From the cell containing the given text, extract its center point as (x, y) coordinate. 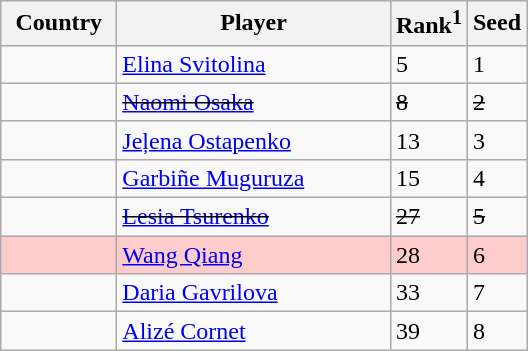
1 (496, 64)
Jeļena Ostapenko (254, 140)
6 (496, 255)
39 (428, 331)
15 (428, 178)
4 (496, 178)
7 (496, 293)
13 (428, 140)
Country (59, 24)
28 (428, 255)
Seed (496, 24)
Elina Svitolina (254, 64)
Rank1 (428, 24)
Player (254, 24)
Naomi Osaka (254, 102)
Alizé Cornet (254, 331)
2 (496, 102)
Daria Gavrilova (254, 293)
27 (428, 217)
3 (496, 140)
Wang Qiang (254, 255)
Lesia Tsurenko (254, 217)
33 (428, 293)
Garbiñe Muguruza (254, 178)
